Scan for the cell matching the given text and deliver its [X, Y] coordinate at center. 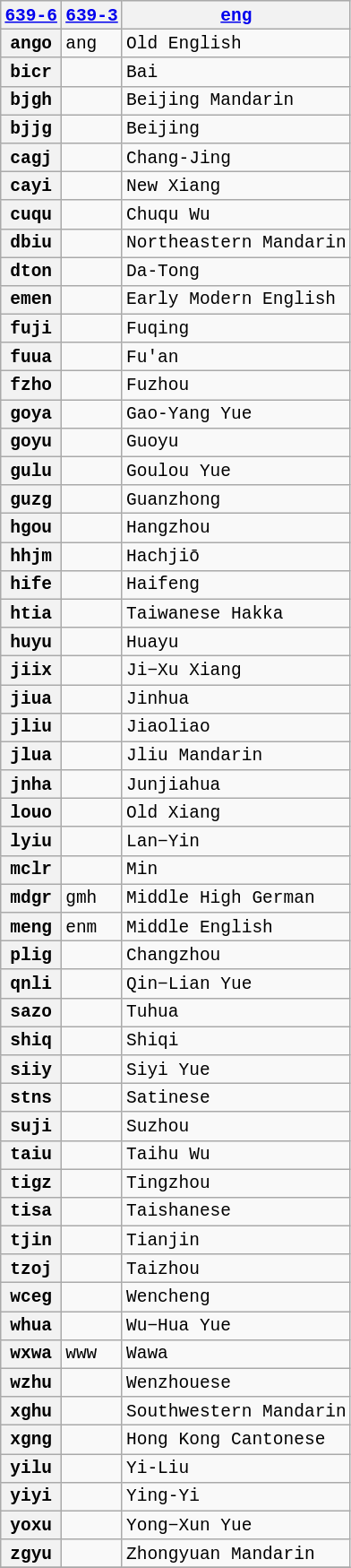
bjjg [31, 129]
639-6 [31, 15]
Junjiahua [236, 784]
Middle English [236, 927]
Wenzhouese [236, 1382]
Fuzhou [236, 386]
Tingzhou [236, 1183]
Old Xiang [236, 813]
mdgr [31, 898]
Jinhua [236, 699]
Goulou Yue [236, 471]
hhjm [31, 557]
Suzhou [236, 1126]
Hangzhou [236, 528]
Siyi Yue [236, 1070]
wxwa [31, 1354]
Taizhou [236, 1269]
Gao-Yang Yue [236, 414]
jliu [31, 727]
wzhu [31, 1382]
Hachjiō [236, 557]
639-3 [92, 15]
guzg [31, 499]
Chuqu Wu [236, 214]
gulu [31, 471]
Huayu [236, 642]
ang [92, 44]
tzoj [31, 1269]
Taihu Wu [236, 1155]
tigz [31, 1183]
mclr [31, 870]
tjin [31, 1240]
Da-Tong [236, 272]
Early Modern English [236, 300]
meng [31, 927]
Haifeng [236, 585]
Fuqing [236, 328]
htia [31, 613]
jiua [31, 699]
taiu [31, 1155]
fzho [31, 386]
Changzhou [236, 956]
New Xiang [236, 186]
fuua [31, 357]
Taiwanese Hakka [236, 613]
Old English [236, 44]
Chang-Jing [236, 158]
dbiu [31, 243]
zgyu [31, 1554]
hife [31, 585]
Guanzhong [236, 499]
Southwestern Mandarin [236, 1411]
Taishanese [236, 1212]
Wencheng [236, 1297]
Lan−Yin [236, 841]
Middle High German [236, 898]
qnli [31, 983]
eng [236, 15]
plig [31, 956]
Northeastern Mandarin [236, 243]
Ying-Yi [236, 1496]
yoxu [31, 1525]
yilu [31, 1468]
www [92, 1354]
siiy [31, 1070]
Fu'an [236, 357]
gmh [92, 898]
fuji [31, 328]
bjgh [31, 100]
dton [31, 272]
bicr [31, 72]
emen [31, 300]
cagj [31, 158]
Tuhua [236, 1012]
Jiaoliao [236, 727]
lyiu [31, 841]
jlua [31, 756]
xghu [31, 1411]
enm [92, 927]
Satinese [236, 1097]
Zhongyuan Mandarin [236, 1554]
yiyi [31, 1496]
goya [31, 414]
Yong−Xun Yue [236, 1525]
wceg [31, 1297]
Tianjin [236, 1240]
cayi [31, 186]
xgng [31, 1440]
tisa [31, 1212]
Jliu Mandarin [236, 756]
Yi-Liu [236, 1468]
cuqu [31, 214]
louo [31, 813]
huyu [31, 642]
stns [31, 1097]
Hong Kong Cantonese [236, 1440]
Bai [236, 72]
Shiqi [236, 1041]
Ji−Xu Xiang [236, 671]
jiix [31, 671]
jnha [31, 784]
ango [31, 44]
Wawa [236, 1354]
Beijing [236, 129]
goyu [31, 442]
Qin−Lian Yue [236, 983]
sazo [31, 1012]
Beijing Mandarin [236, 100]
hgou [31, 528]
suji [31, 1126]
shiq [31, 1041]
Min [236, 870]
Guoyu [236, 442]
Wu−Hua Yue [236, 1326]
whua [31, 1326]
